Return the [X, Y] coordinate for the center point of the cell that contains the specified text.  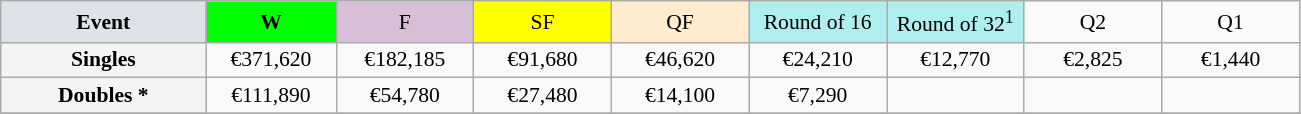
Singles [104, 60]
€2,825 [1093, 60]
€24,210 [818, 60]
W [271, 22]
Event [104, 22]
€14,100 [680, 96]
€7,290 [818, 96]
€54,780 [405, 96]
SF [543, 22]
€111,890 [271, 96]
Q2 [1093, 22]
€46,620 [680, 60]
€12,770 [955, 60]
QF [680, 22]
Round of 321 [955, 22]
F [405, 22]
€1,440 [1231, 60]
€371,620 [271, 60]
€91,680 [543, 60]
Round of 16 [818, 22]
Q1 [1231, 22]
Doubles * [104, 96]
€27,480 [543, 96]
€182,185 [405, 60]
